Return the [X, Y] coordinate for the center point of the cell that contains the specified text.  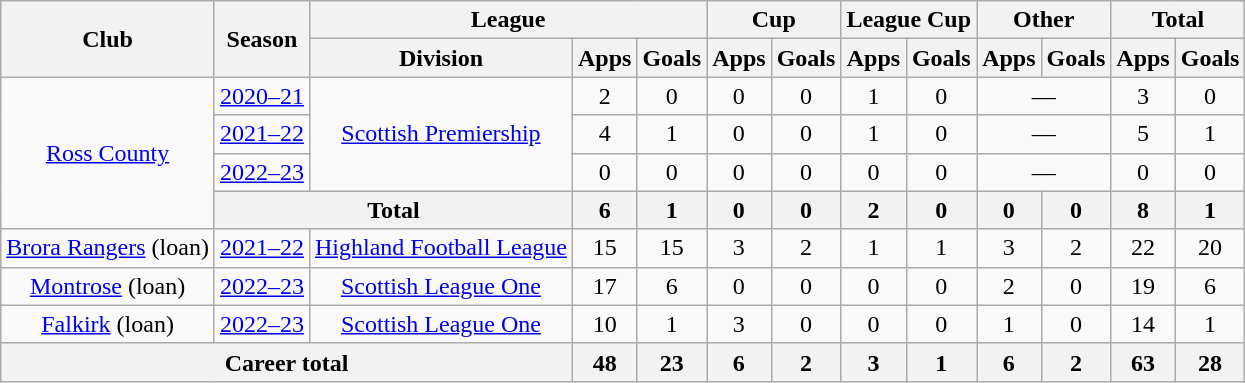
Scottish Premiership [440, 134]
20 [1210, 248]
5 [1143, 134]
Club [108, 39]
17 [604, 286]
10 [604, 324]
2020–21 [262, 96]
23 [672, 362]
Brora Rangers (loan) [108, 248]
19 [1143, 286]
14 [1143, 324]
Montrose (loan) [108, 286]
22 [1143, 248]
4 [604, 134]
63 [1143, 362]
Highland Football League [440, 248]
Division [440, 58]
48 [604, 362]
Ross County [108, 153]
Falkirk (loan) [108, 324]
League Cup [909, 20]
Career total [287, 362]
8 [1143, 210]
Season [262, 39]
Other [1044, 20]
League [508, 20]
Cup [774, 20]
28 [1210, 362]
